Return [X, Y] of the center of cell containing provided text 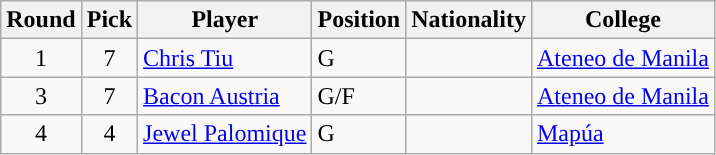
Player [225, 20]
Jewel Palomique [225, 134]
G/F [359, 96]
Mapúa [622, 134]
1 [41, 58]
Bacon Austria [225, 96]
Chris Tiu [225, 58]
3 [41, 96]
Position [359, 20]
Round [41, 20]
Nationality [469, 20]
College [622, 20]
Pick [109, 20]
